Return the (X, Y) coordinate for the center point of the cell that contains the specified text.  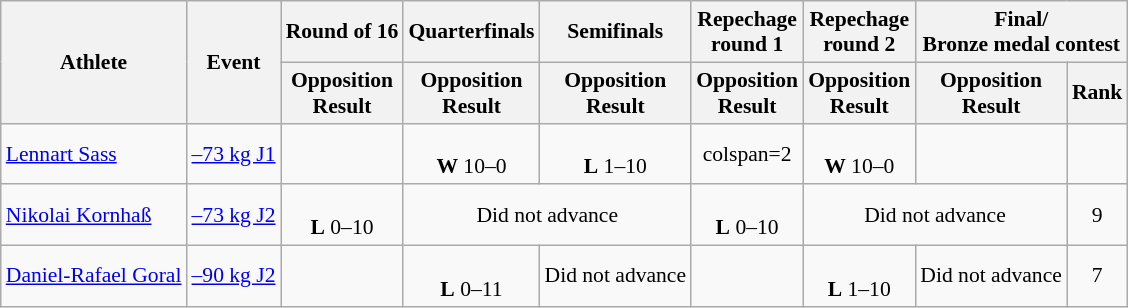
L 0–11 (471, 276)
Daniel-Rafael Goral (94, 276)
7 (1098, 276)
Event (233, 62)
Quarterfinals (471, 32)
Nikolai Kornhaß (94, 216)
–90 kg J2 (233, 276)
Athlete (94, 62)
colspan=2 (747, 154)
Repechage round 2 (859, 32)
Repechage round 1 (747, 32)
Semifinals (615, 32)
9 (1098, 216)
Round of 16 (342, 32)
–73 kg J2 (233, 216)
–73 kg J1 (233, 154)
Final/Bronze medal contest (1021, 32)
Rank (1098, 92)
Lennart Sass (94, 154)
